Pinpoint the cell where the given text exists, returning its [X, Y] midpoint coordinate. 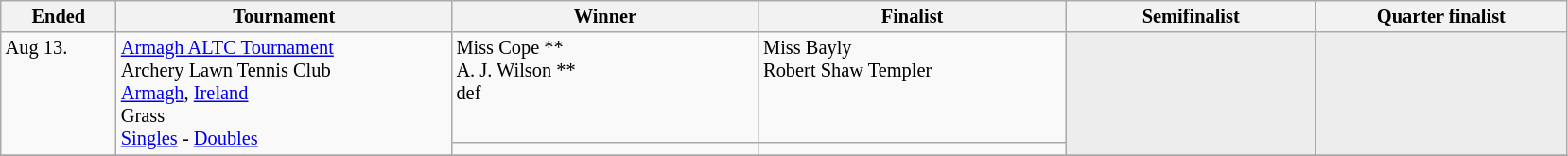
Ended [59, 16]
Quarter finalist [1441, 16]
Winner [605, 16]
Miss Bayly Robert Shaw Templer [912, 87]
Armagh ALTC TournamentArchery Lawn Tennis ClubArmagh, IrelandGrassSingles - Doubles [284, 94]
Miss Cope ** A. J. Wilson ** def [605, 87]
Tournament [284, 16]
Semifinalist [1192, 16]
Aug 13. [59, 94]
Finalist [912, 16]
